Capture the cell that displays the provided text and extract its [X, Y] central coordinate. 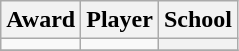
Player [120, 20]
School [198, 20]
Award [41, 20]
